Search for the cell housing the specified text and yield its (x, y) center coordinate. 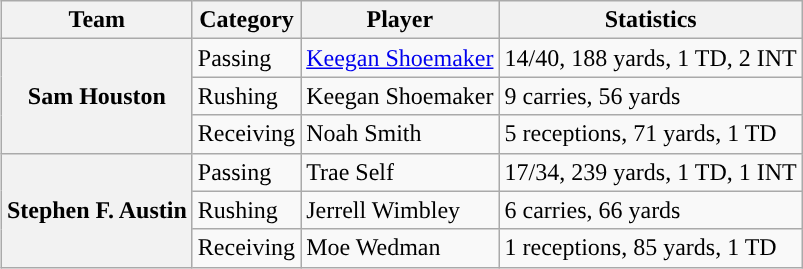
Trae Self (400, 172)
5 receptions, 71 yards, 1 TD (650, 134)
17/34, 239 yards, 1 TD, 1 INT (650, 172)
Moe Wedman (400, 248)
Statistics (650, 20)
1 receptions, 85 yards, 1 TD (650, 248)
Player (400, 20)
Category (246, 20)
Team (96, 20)
9 carries, 56 yards (650, 96)
Stephen F. Austin (96, 210)
Sam Houston (96, 96)
Jerrell Wimbley (400, 210)
6 carries, 66 yards (650, 210)
14/40, 188 yards, 1 TD, 2 INT (650, 58)
Noah Smith (400, 134)
